Return the (X, Y) coordinate for the center point of the cell that contains the specified text.  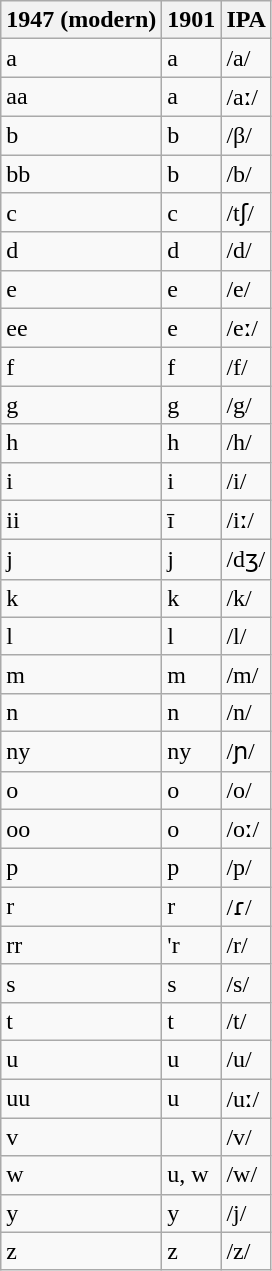
/s/ (246, 983)
aa (82, 97)
/β/ (246, 135)
/oː/ (246, 829)
w (82, 1175)
/d/ (246, 251)
ii (82, 520)
/t/ (246, 1021)
/k/ (246, 598)
1901 (192, 20)
/v/ (246, 1137)
/j/ (246, 1213)
/n/ (246, 712)
/h/ (246, 443)
/ɲ/ (246, 751)
IPA (246, 20)
v (82, 1137)
1947 (modern) (82, 20)
/iː/ (246, 520)
rr (82, 945)
/aː/ (246, 97)
ee (82, 328)
/e/ (246, 289)
u, w (192, 1175)
/eː/ (246, 328)
/p/ (246, 868)
'r (192, 945)
/uː/ (246, 1098)
uu (82, 1098)
/m/ (246, 674)
/l/ (246, 636)
ī (192, 520)
/dʒ/ (246, 560)
/tʃ/ (246, 213)
/r/ (246, 945)
/i/ (246, 481)
/ɾ/ (246, 907)
/b/ (246, 173)
bb (82, 173)
/o/ (246, 790)
/f/ (246, 367)
/u/ (246, 1059)
/a/ (246, 58)
/z/ (246, 1251)
/w/ (246, 1175)
/g/ (246, 405)
oo (82, 829)
